Locate the cell with the specified text and output its [X, Y] center coordinate. 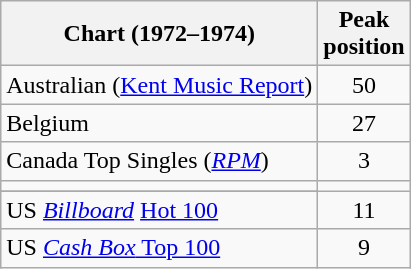
27 [364, 123]
3 [364, 161]
Belgium [160, 123]
US Cash Box Top 100 [160, 248]
Australian (Kent Music Report) [160, 85]
Peakposition [364, 34]
9 [364, 248]
50 [364, 85]
US Billboard Hot 100 [160, 210]
Chart (1972–1974) [160, 34]
Canada Top Singles (RPM) [160, 161]
11 [364, 210]
